Return the [x, y] coordinate for the center point of the cell that contains the specified text.  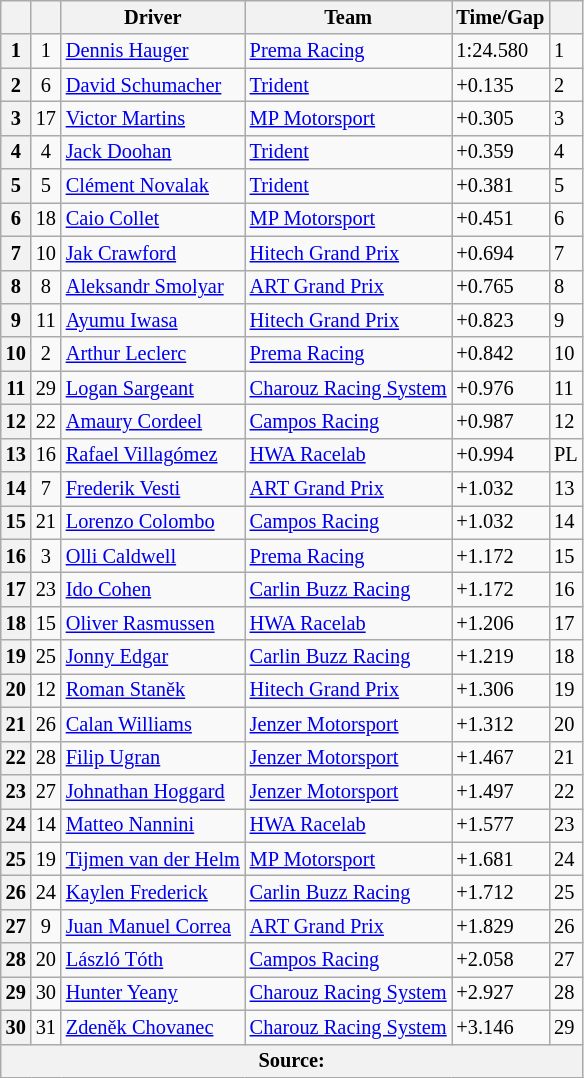
Amaury Cordeel [153, 421]
Juan Manuel Correa [153, 926]
+1.219 [501, 657]
+0.976 [501, 388]
+0.381 [501, 186]
Hunter Yeany [153, 993]
Arthur Leclerc [153, 354]
László Tóth [153, 960]
Oliver Rasmussen [153, 623]
Roman Staněk [153, 690]
PL [566, 455]
+2.927 [501, 993]
+1.577 [501, 825]
Jonny Edgar [153, 657]
Zdeněk Chovanec [153, 1027]
Filip Ugran [153, 758]
Johnathan Hoggard [153, 791]
Rafael Villagómez [153, 455]
Lorenzo Colombo [153, 522]
Logan Sargeant [153, 388]
+1.829 [501, 926]
+1.497 [501, 791]
+0.765 [501, 287]
Olli Caldwell [153, 556]
+1.206 [501, 623]
+0.359 [501, 152]
+1.712 [501, 892]
Aleksandr Smolyar [153, 287]
Team [348, 17]
David Schumacher [153, 85]
+3.146 [501, 1027]
+2.058 [501, 960]
+0.994 [501, 455]
Calan Williams [153, 724]
+1.681 [501, 859]
Jack Doohan [153, 152]
Source: [292, 1061]
+0.823 [501, 320]
Kaylen Frederick [153, 892]
Victor Martins [153, 118]
1:24.580 [501, 51]
+0.451 [501, 219]
Clément Novalak [153, 186]
Ayumu Iwasa [153, 320]
+0.987 [501, 421]
+0.305 [501, 118]
+1.306 [501, 690]
+0.694 [501, 253]
+0.135 [501, 85]
Tijmen van der Helm [153, 859]
Frederik Vesti [153, 489]
Caio Collet [153, 219]
Time/Gap [501, 17]
Driver [153, 17]
Matteo Nannini [153, 825]
+1.312 [501, 724]
Dennis Hauger [153, 51]
Ido Cohen [153, 589]
+0.842 [501, 354]
Jak Crawford [153, 253]
+1.467 [501, 758]
31 [46, 1027]
